Provide the [x, y] coordinate of the cell's center where the given text is located.  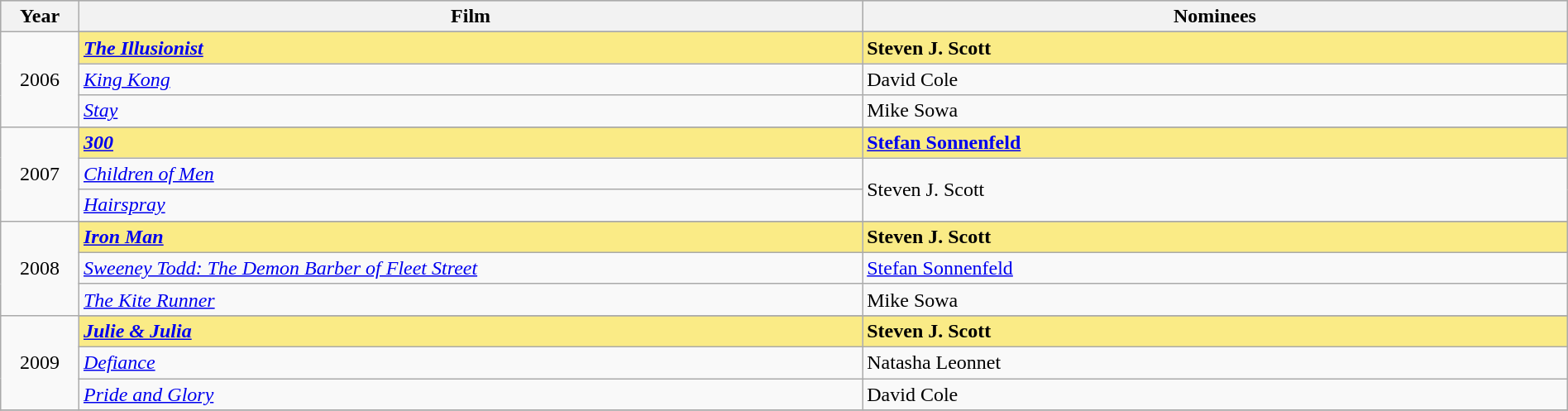
Hairspray [470, 205]
2006 [40, 79]
Year [40, 17]
King Kong [470, 79]
2008 [40, 268]
Pride and Glory [470, 394]
Iron Man [470, 237]
Stay [470, 111]
2009 [40, 362]
Natasha Leonnet [1216, 362]
The Illusionist [470, 48]
Nominees [1216, 17]
Julie & Julia [470, 331]
300 [470, 142]
Defiance [470, 362]
Film [470, 17]
2007 [40, 174]
The Kite Runner [470, 299]
Children of Men [470, 174]
Sweeney Todd: The Demon Barber of Fleet Street [470, 268]
